Provide the [x, y] coordinate of the cell's center where the given text is located.  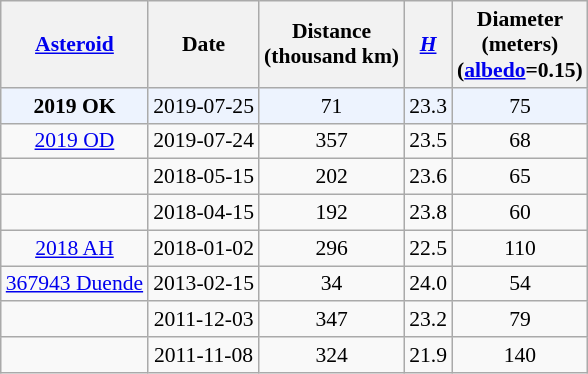
2019-07-24 [204, 141]
23.8 [428, 213]
Distance(thousand km) [332, 44]
65 [520, 177]
110 [520, 248]
296 [332, 248]
192 [332, 213]
79 [520, 320]
2018 AH [74, 248]
71 [332, 106]
2019 OK [74, 106]
60 [520, 213]
324 [332, 355]
Diameter(meters)(albedo=0.15) [520, 44]
54 [520, 284]
140 [520, 355]
Date [204, 44]
367943 Duende [74, 284]
24.0 [428, 284]
75 [520, 106]
23.3 [428, 106]
2011-11-08 [204, 355]
2013-02-15 [204, 284]
2018-01-02 [204, 248]
2018-04-15 [204, 213]
2018-05-15 [204, 177]
347 [332, 320]
H [428, 44]
34 [332, 284]
Asteroid [74, 44]
21.9 [428, 355]
2011-12-03 [204, 320]
2019-07-25 [204, 106]
68 [520, 141]
357 [332, 141]
202 [332, 177]
2019 OD [74, 141]
23.2 [428, 320]
23.6 [428, 177]
22.5 [428, 248]
23.5 [428, 141]
